Identify which cell holds the provided text, then report its (X, Y) central coordinate. 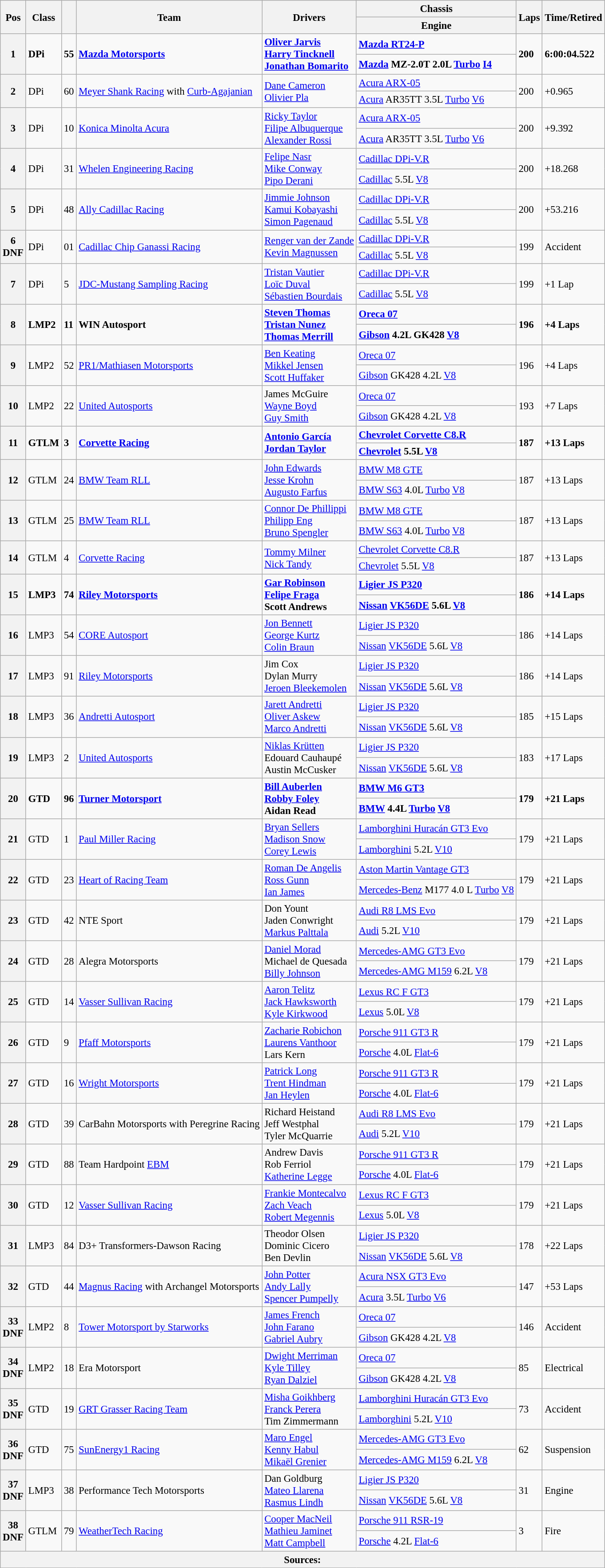
+1 Lap (573, 284)
Roman De Angelis Ross Gunn Ian James (309, 880)
01 (68, 247)
Tower Motorsport by Starworks (169, 1328)
Antonio García Jordan Taylor (309, 443)
6DNF (13, 247)
178 (529, 1246)
Steven Thomas Tristan Nunez Thomas Merrill (309, 324)
Bill Auberlen Robby Foley Aidan Read (309, 798)
Team (169, 17)
Renger van der Zande Kevin Magnussen (309, 247)
Dwight Merriman Kyle Tilley Ryan Dalziel (309, 1368)
Konica Minolta Acura (169, 128)
Performance Tech Motorsports (169, 1490)
Suspension (573, 1449)
D3+ Transformers-Dawson Racing (169, 1246)
Jimmie Johnson Kamui Kobayashi Simon Pagenaud (309, 210)
Tristan Vautier Loïc Duval Sébastien Bourdais (309, 284)
BMW M6 GT3 (436, 788)
James McGuire Wayne Boyd Guy Smith (309, 406)
Gibson 4.2L GK428 V8 (436, 335)
Acura NSX GT3 Evo (436, 1277)
Drivers (309, 17)
55 (68, 54)
Cooper MacNeil Mathieu Jaminet Matt Campbell (309, 1531)
79 (68, 1531)
Theodor Olsen Dominic Cicero Ben Devlin (309, 1246)
75 (68, 1449)
17 (13, 676)
Pos (13, 17)
Wright Motorsports (169, 1083)
+0.965 (573, 92)
26 (13, 1042)
183 (529, 758)
Felipe Nasr Mike Conway Pipo Derani (309, 169)
36DNF (13, 1449)
Whelen Engineering Racing (169, 169)
Electrical (573, 1368)
52 (68, 365)
Mazda MZ-2.0T 2.0L Turbo I4 (436, 64)
James French John Farano Gabriel Aubry (309, 1328)
Turner Motorsport (169, 798)
15 (13, 595)
33DNF (13, 1328)
Jon Bennett George Kurtz Colin Braun (309, 635)
NTE Sport (169, 921)
Team Hardpoint EBM (169, 1165)
91 (68, 676)
60 (68, 92)
42 (68, 921)
+22 Laps (573, 1246)
185 (529, 717)
Era Motorsport (169, 1368)
Don Yount Jaden Conwright Markus Palttala (309, 921)
Maro Engel Kenny Habul Mikaël Grenier (309, 1449)
Connor De Phillippi Philipp Eng Bruno Spengler (309, 521)
+15 Laps (573, 717)
+18.268 (573, 169)
CORE Autosport (169, 635)
54 (68, 635)
Ally Cadillac Racing (169, 210)
PR1/Mathiasen Motorsports (169, 365)
Aaron Telitz Jack Hawksworth Kyle Kirkwood (309, 1002)
21 (13, 839)
84 (68, 1246)
John Edwards Jesse Krohn Augusto Farfus (309, 480)
+7 Laps (573, 406)
Chassis (436, 9)
193 (529, 406)
BMW 4.4L Turbo V8 (436, 809)
37DNF (13, 1490)
WIN Autosport (169, 324)
Misha Goikhberg Franck Perera Tim Zimmermann (309, 1409)
Time/Retired (573, 17)
7 (13, 284)
36 (68, 717)
+53 Laps (573, 1287)
Frankie Montecalvo Zach Veach Robert Megennis (309, 1205)
Meyer Shank Racing with Curb-Agajanian (169, 92)
39 (68, 1124)
73 (529, 1409)
Ricky Taylor Filipe Albuquerque Alexander Rossi (309, 128)
SunEnergy1 Racing (169, 1449)
Alegra Motorsports (169, 961)
20 (13, 798)
62 (529, 1449)
Magnus Racing with Archangel Motorsports (169, 1287)
85 (529, 1368)
35DNF (13, 1409)
29 (13, 1165)
147 (529, 1287)
Gar Robinson Felipe Fraga Scott Andrews (309, 595)
Fire (573, 1531)
CarBahn Motorsports with Peregrine Racing (169, 1124)
146 (529, 1328)
13 (13, 521)
32 (13, 1287)
+53.216 (573, 210)
27 (13, 1083)
John Potter Andy Lally Spencer Pumpelly (309, 1287)
Ben Keating Mikkel Jensen Scott Huffaker (309, 365)
Patrick Long Trent Hindman Jan Heylen (309, 1083)
6:00:04.522 (573, 54)
Heart of Racing Team (169, 880)
Porsche 911 RSR-19 (436, 1520)
Zacharie Robichon Laurens Vanthoor Lars Kern (309, 1042)
Jim Cox Dylan Murry Jeroen Bleekemolen (309, 676)
JDC-Mustang Sampling Racing (169, 284)
Mazda RT24-P (436, 44)
Mercedes-Benz M177 4.0 L Turbo V8 (436, 890)
Laps (529, 17)
+9.392 (573, 128)
34DNF (13, 1368)
Sources: (302, 1560)
Jarett Andretti Oliver Askew Marco Andretti (309, 717)
Porsche 4.2L Flat-6 (436, 1541)
Aston Martin Vantage GT3 (436, 870)
74 (68, 595)
Paul Miller Racing (169, 839)
Bryan Sellers Madison Snow Corey Lewis (309, 839)
Tommy Milner Nick Tandy (309, 558)
96 (68, 798)
38 (68, 1490)
30 (13, 1205)
Dane Cameron Olivier Pla (309, 92)
Niklas Krütten Edouard Cauhaupé Austin McCusker (309, 758)
Oliver Jarvis Harry Tincknell Jonathan Bomarito (309, 54)
Dan Goldburg Mateo Llarena Rasmus Lindh (309, 1490)
+17 Laps (573, 758)
44 (68, 1287)
Pfaff Motorsports (169, 1042)
Class (44, 17)
Richard Heistand Jeff Westphal Tyler McQuarrie (309, 1124)
GRT Grasser Racing Team (169, 1409)
Cadillac Chip Ganassi Racing (169, 247)
Andrew Davis Rob Ferriol Katherine Legge (309, 1165)
Daniel Morad Michael de Quesada Billy Johnson (309, 961)
Mazda Motorsports (169, 54)
38DNF (13, 1531)
88 (68, 1165)
WeatherTech Racing (169, 1531)
Andretti Autosport (169, 717)
48 (68, 210)
Acura 3.5L Turbo V6 (436, 1297)
